Detect which cell encompasses the target text, then output its [X, Y] center coordinate. 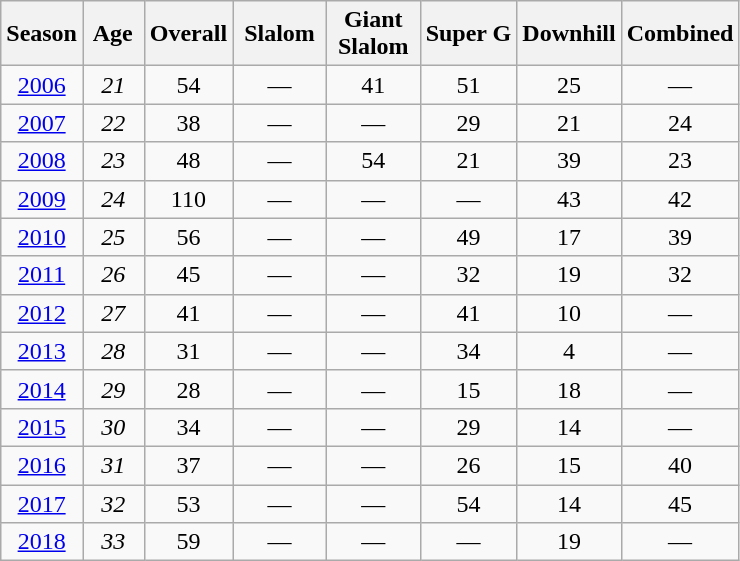
2016 [42, 465]
Overall [188, 34]
2015 [42, 427]
Combined [680, 34]
18 [569, 389]
37 [188, 465]
Super G [468, 34]
Age [113, 34]
56 [188, 237]
2014 [42, 389]
40 [680, 465]
110 [188, 199]
10 [569, 313]
4 [569, 351]
42 [680, 199]
2018 [42, 542]
22 [113, 123]
51 [468, 85]
Slalom [280, 34]
49 [468, 237]
2009 [42, 199]
2013 [42, 351]
30 [113, 427]
2017 [42, 503]
2011 [42, 275]
38 [188, 123]
33 [113, 542]
2008 [42, 161]
59 [188, 542]
48 [188, 161]
Season [42, 34]
17 [569, 237]
2010 [42, 237]
43 [569, 199]
2006 [42, 85]
Giant Slalom [373, 34]
2012 [42, 313]
27 [113, 313]
2007 [42, 123]
53 [188, 503]
Downhill [569, 34]
